Extract the [X, Y] coordinate from the center of the cell holding the provided text.  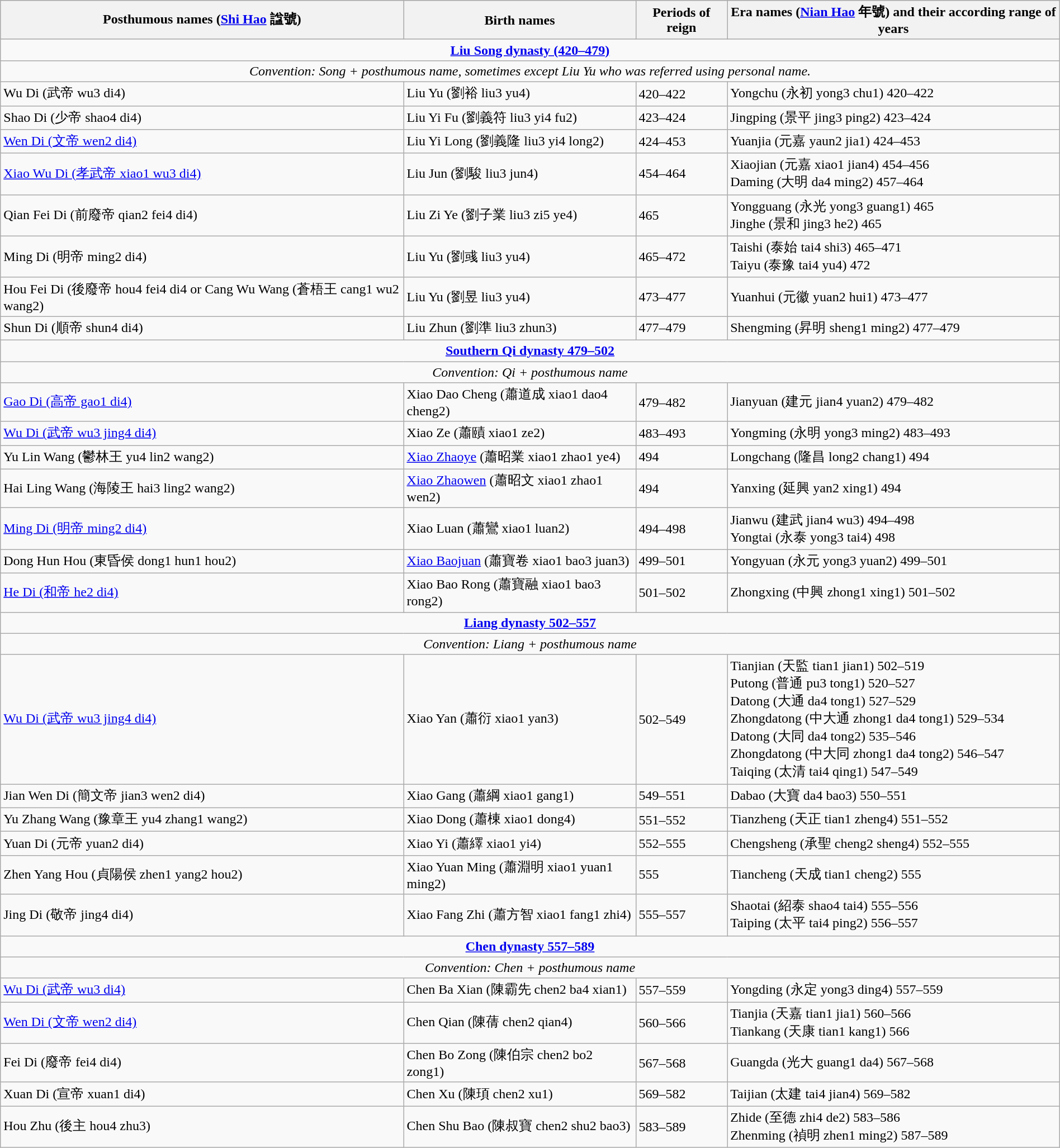
Jianyuan (建元 jian4 yuan2) 479–482 [893, 402]
Liu Zi Ye (劉子業 liu3 zi5 ye4) [520, 215]
Xiao Dong (蕭棟 xiao1 dong4) [520, 819]
Yongyuan (永元 yong3 yuan2) 499–501 [893, 561]
Xiaojian (元嘉 xiao1 jian4) 454–456Daming (大明 da4 ming2) 457–464 [893, 174]
Southern Qi dynasty 479–502 [530, 350]
Shengming (昇明 sheng1 ming2) 477–479 [893, 329]
Dabao (大寶 da4 bao3) 550–551 [893, 796]
Convention: Song + posthumous name, sometimes except Liu Yu who was referred using personal name. [530, 71]
423–424 [682, 117]
549–551 [682, 796]
555–557 [682, 915]
Xiao Baojuan (蕭寶卷 xiao1 bao3 juan3) [520, 561]
Convention: Liang + posthumous name [530, 644]
Xiao Wu Di (孝武帝 xiao1 wu3 di4) [202, 174]
Chengsheng (承聖 cheng2 sheng4) 552–555 [893, 844]
Birth names [520, 20]
Xiao Gang (蕭綱 xiao1 gang1) [520, 796]
583–589 [682, 1127]
Dong Hun Hou (東昏侯 dong1 hun1 hou2) [202, 561]
Convention: Qi + posthumous name [530, 372]
Tiancheng (天成 tian1 cheng2) 555 [893, 875]
Xuan Di (宣帝 xuan1 di4) [202, 1094]
Guangda (光大 guang1 da4) 567–568 [893, 1063]
501–502 [682, 592]
424–453 [682, 142]
494–498 [682, 529]
567–568 [682, 1063]
Posthumous names (Shi Hao 諡號) [202, 20]
Xiao Zhaowen (蕭昭文 xiao1 zhao1 wen2) [520, 488]
Jian Wen Di (簡文帝 jian3 wen2 di4) [202, 796]
Yongming (永明 yong3 ming2) 483–493 [893, 434]
Yu Lin Wang (鬱林王 yu4 lin2 wang2) [202, 457]
Liu Yu (劉昱 liu3 yu4) [520, 297]
Xiao Yuan Ming (蕭淵明 xiao1 yuan1 ming2) [520, 875]
Yongding (永定 yong3 ding4) 557–559 [893, 990]
477–479 [682, 329]
Xiao Yi (蕭繹 xiao1 yi4) [520, 844]
Hou Zhu (後主 hou4 zhu3) [202, 1127]
551–552 [682, 819]
Liu Yu (劉彧 liu3 yu4) [520, 257]
Zhide (至德 zhi4 de2) 583–586Zhenming (禎明 zhen1 ming2) 587–589 [893, 1127]
Shun Di (順帝 shun4 di4) [202, 329]
Periods of reign [682, 20]
Chen Qian (陳蒨 chen2 qian4) [520, 1023]
Shaotai (紹泰 shao4 tai4) 555–556Taiping (太平 tai4 ping2) 556–557 [893, 915]
560–566 [682, 1023]
Gao Di (高帝 gao1 di4) [202, 402]
Xiao Zhaoye (蕭昭業 xiao1 zhao1 ye4) [520, 457]
Yuan Di (元帝 yuan2 di4) [202, 844]
454–464 [682, 174]
Liu Yu (劉裕 liu3 yu4) [520, 94]
557–559 [682, 990]
Xiao Fang Zhi (蕭方智 xiao1 fang1 zhi4) [520, 915]
Chen Shu Bao (陳叔寶 chen2 shu2 bao3) [520, 1127]
Liu Zhun (劉準 liu3 zhun3) [520, 329]
Chen Bo Zong (陳伯宗 chen2 bo2 zong1) [520, 1063]
483–493 [682, 434]
Yanxing (延興 yan2 xing1) 494 [893, 488]
465–472 [682, 257]
473–477 [682, 297]
Fei Di (廢帝 fei4 di4) [202, 1063]
Xiao Bao Rong (蕭寶融 xiao1 bao3 rong2) [520, 592]
Chen Xu (陳頊 chen2 xu1) [520, 1094]
Liang dynasty 502–557 [530, 623]
Liu Yi Long (劉義隆 liu3 yi4 long2) [520, 142]
Jingping (景平 jing3 ping2) 423–424 [893, 117]
Xiao Yan (蕭衍 xiao1 yan3) [520, 719]
Convention: Chen + posthumous name [530, 967]
Liu Song dynasty (420–479) [530, 50]
Tianjia (天嘉 tian1 jia1) 560–566Tiankang (天康 tian1 kang1) 566 [893, 1023]
Taijian (太建 tai4 jian4) 569–582 [893, 1094]
Yuanhui (元徽 yuan2 hui1) 473–477 [893, 297]
Chen dynasty 557–589 [530, 946]
Zhongxing (中興 zhong1 xing1) 501–502 [893, 592]
Xiao Luan (蕭鸞 xiao1 luan2) [520, 529]
465 [682, 215]
Hou Fei Di (後廢帝 hou4 fei4 di4 or Cang Wu Wang (蒼梧王 cang1 wu2 wang2) [202, 297]
569–582 [682, 1094]
He Di (和帝 he2 di4) [202, 592]
499–501 [682, 561]
Era names (Nian Hao 年號) and their according range of years [893, 20]
Jianwu (建武 jian4 wu3) 494–498Yongtai (永泰 yong3 tai4) 498 [893, 529]
Qian Fei Di (前廢帝 qian2 fei4 di4) [202, 215]
552–555 [682, 844]
Liu Jun (劉駿 liu3 jun4) [520, 174]
Xiao Ze (蕭賾 xiao1 ze2) [520, 434]
420–422 [682, 94]
Liu Yi Fu (劉義符 liu3 yi4 fu2) [520, 117]
Yuanjia (元嘉 yaun2 jia1) 424–453 [893, 142]
555 [682, 875]
479–482 [682, 402]
Jing Di (敬帝 jing4 di4) [202, 915]
Taishi (泰始 tai4 shi3) 465–471Taiyu (泰豫 tai4 yu4) 472 [893, 257]
502–549 [682, 719]
Zhen Yang Hou (貞陽侯 zhen1 yang2 hou2) [202, 875]
Yongchu (永初 yong3 chu1) 420–422 [893, 94]
Yongguang (永光 yong3 guang1) 465Jinghe (景和 jing3 he2) 465 [893, 215]
Yu Zhang Wang (豫章王 yu4 zhang1 wang2) [202, 819]
Xiao Dao Cheng (蕭道成 xiao1 dao4 cheng2) [520, 402]
Longchang (隆昌 long2 chang1) 494 [893, 457]
Shao Di (少帝 shao4 di4) [202, 117]
Tianzheng (天正 tian1 zheng4) 551–552 [893, 819]
Chen Ba Xian (陳霸先 chen2 ba4 xian1) [520, 990]
Hai Ling Wang (海陵王 hai3 ling2 wang2) [202, 488]
